Return (X, Y) of the center of cell containing provided text 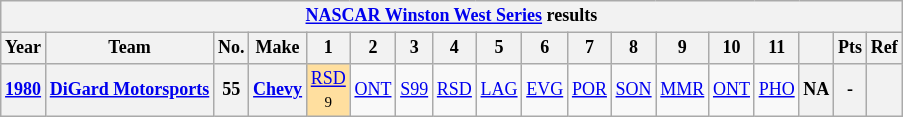
55 (232, 90)
NA (816, 90)
DiGard Motorsports (129, 90)
EVG (545, 90)
RSD (455, 90)
NASCAR Winston West Series results (452, 16)
- (850, 90)
6 (545, 48)
MMR (682, 90)
RSD9 (328, 90)
7 (590, 48)
9 (682, 48)
Team (129, 48)
2 (373, 48)
POR (590, 90)
3 (414, 48)
Year (24, 48)
11 (776, 48)
No. (232, 48)
S99 (414, 90)
PHO (776, 90)
1980 (24, 90)
Pts (850, 48)
Chevy (278, 90)
8 (634, 48)
4 (455, 48)
1 (328, 48)
Make (278, 48)
SON (634, 90)
LAG (499, 90)
Ref (884, 48)
10 (732, 48)
5 (499, 48)
